Output the [x, y] coordinate of the center of the cell containing the given text.  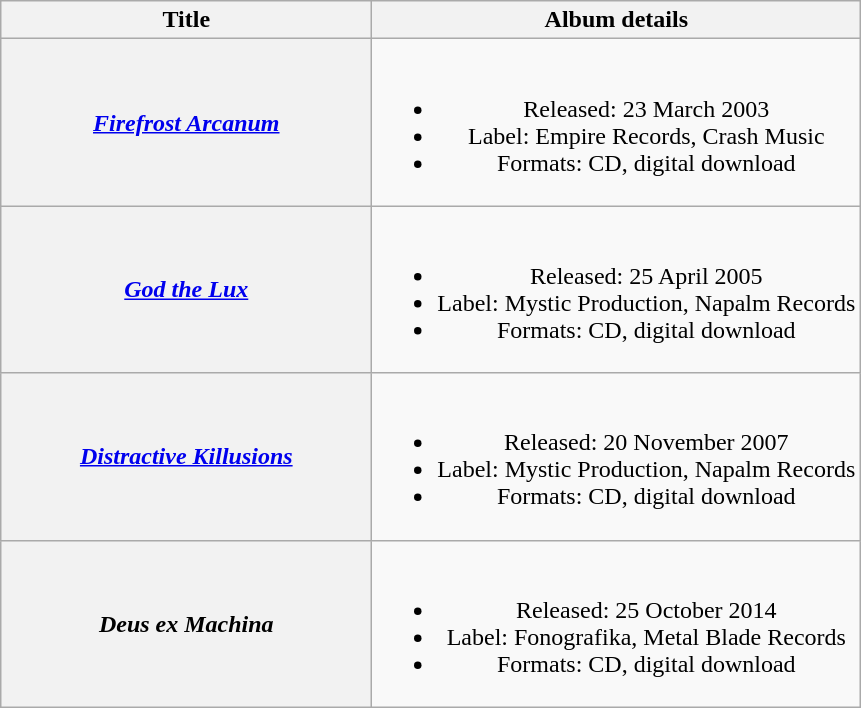
God the Lux [186, 290]
Firefrost Arcanum [186, 122]
Deus ex Machina [186, 624]
Released: 25 October 2014Label: Fonografika, Metal Blade RecordsFormats: CD, digital download [616, 624]
Album details [616, 20]
Title [186, 20]
Distractive Killusions [186, 456]
Released: 20 November 2007Label: Mystic Production, Napalm RecordsFormats: CD, digital download [616, 456]
Released: 23 March 2003Label: Empire Records, Crash MusicFormats: CD, digital download [616, 122]
Released: 25 April 2005Label: Mystic Production, Napalm RecordsFormats: CD, digital download [616, 290]
